Locate the cell with the specified text and output its [x, y] center coordinate. 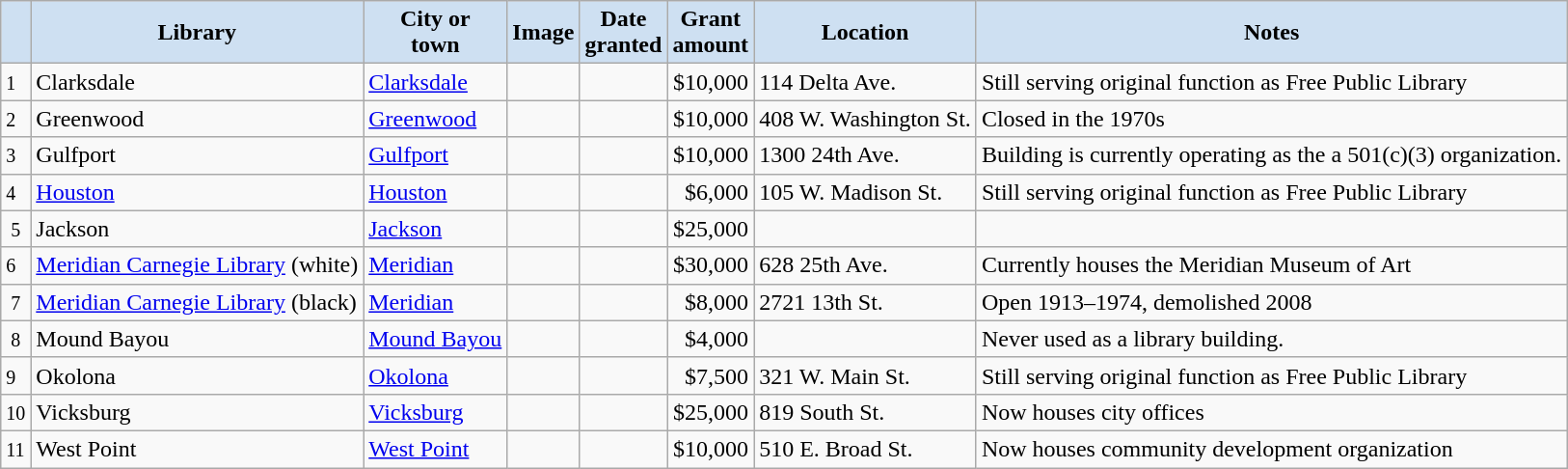
1 [15, 82]
Currently houses the Meridian Museum of Art [1271, 265]
6 [15, 265]
4 [15, 192]
628 25th Ave. [866, 265]
$4,000 [711, 339]
Open 1913–1974, demolished 2008 [1271, 302]
3 [15, 155]
Building is currently operating as the a 501(c)(3) organization. [1271, 155]
Dategranted [623, 33]
$8,000 [711, 302]
Never used as a library building. [1271, 339]
2 [15, 119]
11 [15, 449]
Now houses community development organization [1271, 449]
Location [866, 33]
114 Delta Ave. [866, 82]
5 [15, 229]
Notes [1271, 33]
Meridian Carnegie Library (black) [197, 302]
$30,000 [711, 265]
10 [15, 412]
8 [15, 339]
9 [15, 375]
$6,000 [711, 192]
Library [197, 33]
Now houses city offices [1271, 412]
Meridian Carnegie Library (white) [197, 265]
321 W. Main St. [866, 375]
1300 24th Ave. [866, 155]
$7,500 [711, 375]
105 W. Madison St. [866, 192]
Image [544, 33]
510 E. Broad St. [866, 449]
Grantamount [711, 33]
2721 13th St. [866, 302]
7 [15, 302]
408 W. Washington St. [866, 119]
Closed in the 1970s [1271, 119]
City ortown [436, 33]
819 South St. [866, 412]
